Output the (x, y) coordinate of the center of the cell containing the given text.  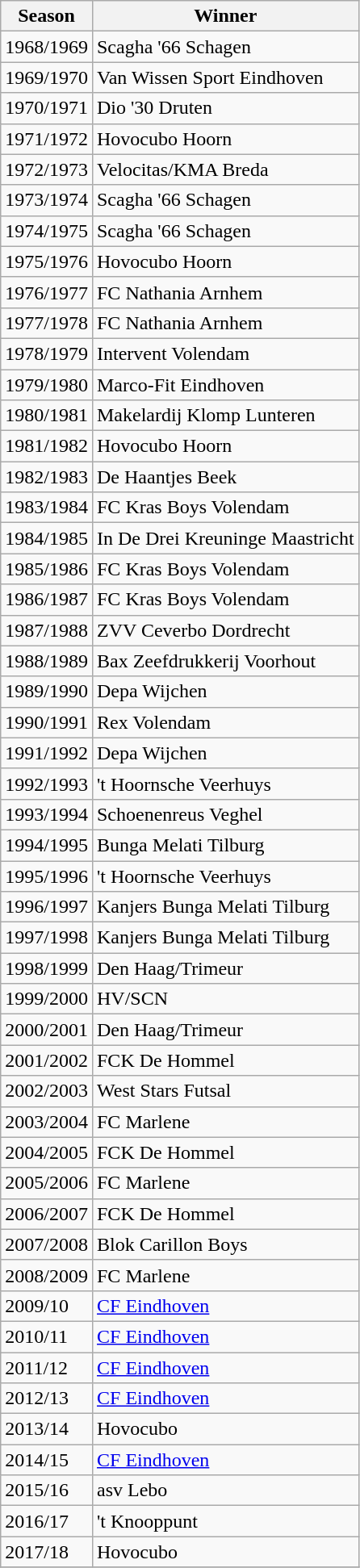
Velocitas/KMA Breda (225, 169)
1978/1979 (47, 353)
2012/13 (47, 1399)
1979/1980 (47, 385)
Blok Carillon Boys (225, 1244)
1970/1971 (47, 108)
2014/15 (47, 1460)
1999/2000 (47, 999)
1968/1969 (47, 47)
Intervent Volendam (225, 353)
2000/2001 (47, 1030)
ZVV Ceverbo Dordrecht (225, 630)
1975/1976 (47, 261)
1994/1995 (47, 845)
1971/1972 (47, 139)
1983/1984 (47, 508)
2017/18 (47, 1552)
De Haantjes Beek (225, 477)
2015/16 (47, 1491)
1980/1981 (47, 416)
1990/1991 (47, 722)
2016/17 (47, 1521)
1998/1999 (47, 968)
2004/2005 (47, 1152)
Marco-Fit Eindhoven (225, 385)
1995/1996 (47, 876)
2011/12 (47, 1368)
2007/2008 (47, 1244)
1996/1997 (47, 907)
Makelardij Klomp Lunteren (225, 416)
West Stars Futsal (225, 1091)
1969/1970 (47, 77)
2006/2007 (47, 1214)
Bunga Melati Tilburg (225, 845)
Season (47, 16)
1989/1990 (47, 692)
1976/1977 (47, 292)
1985/1986 (47, 569)
1997/1998 (47, 938)
2001/2002 (47, 1060)
1988/1989 (47, 661)
Van Wissen Sport Eindhoven (225, 77)
2010/11 (47, 1336)
1991/1992 (47, 753)
Schoenenreus Veghel (225, 814)
asv Lebo (225, 1491)
In De Drei Kreuninge Maastricht (225, 538)
Winner (225, 16)
2002/2003 (47, 1091)
1982/1983 (47, 477)
't Knooppunt (225, 1521)
1984/1985 (47, 538)
1981/1982 (47, 446)
1986/1987 (47, 600)
2008/2009 (47, 1275)
1977/1978 (47, 323)
1992/1993 (47, 784)
2009/10 (47, 1306)
2003/2004 (47, 1122)
Rex Volendam (225, 722)
1974/1975 (47, 231)
2013/14 (47, 1429)
2005/2006 (47, 1183)
Dio '30 Druten (225, 108)
1972/1973 (47, 169)
1973/1974 (47, 200)
1993/1994 (47, 814)
1987/1988 (47, 630)
Bax Zeefdrukkerij Voorhout (225, 661)
HV/SCN (225, 999)
